Return the [X, Y] coordinate for the center point of the cell that contains the specified text.  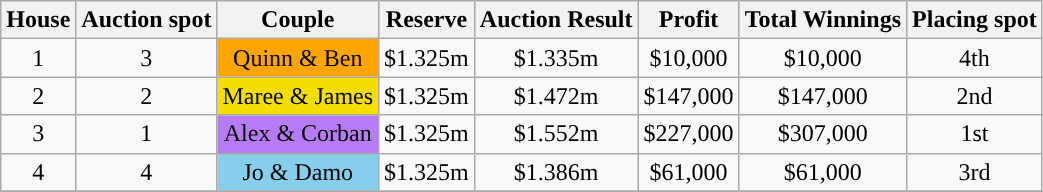
3rd [975, 172]
$1.472m [556, 96]
Quinn & Ben [298, 58]
4th [975, 58]
Profit [688, 20]
$1.335m [556, 58]
Total Winnings [822, 20]
Reserve [427, 20]
2nd [975, 96]
$307,000 [822, 134]
Auction Result [556, 20]
Placing spot [975, 20]
House [38, 20]
Jo & Damo [298, 172]
$1.386m [556, 172]
Alex & Corban [298, 134]
Auction spot [146, 20]
Maree & James [298, 96]
Couple [298, 20]
1st [975, 134]
$227,000 [688, 134]
$1.552m [556, 134]
